Identify which cell holds the provided text, then report its (X, Y) central coordinate. 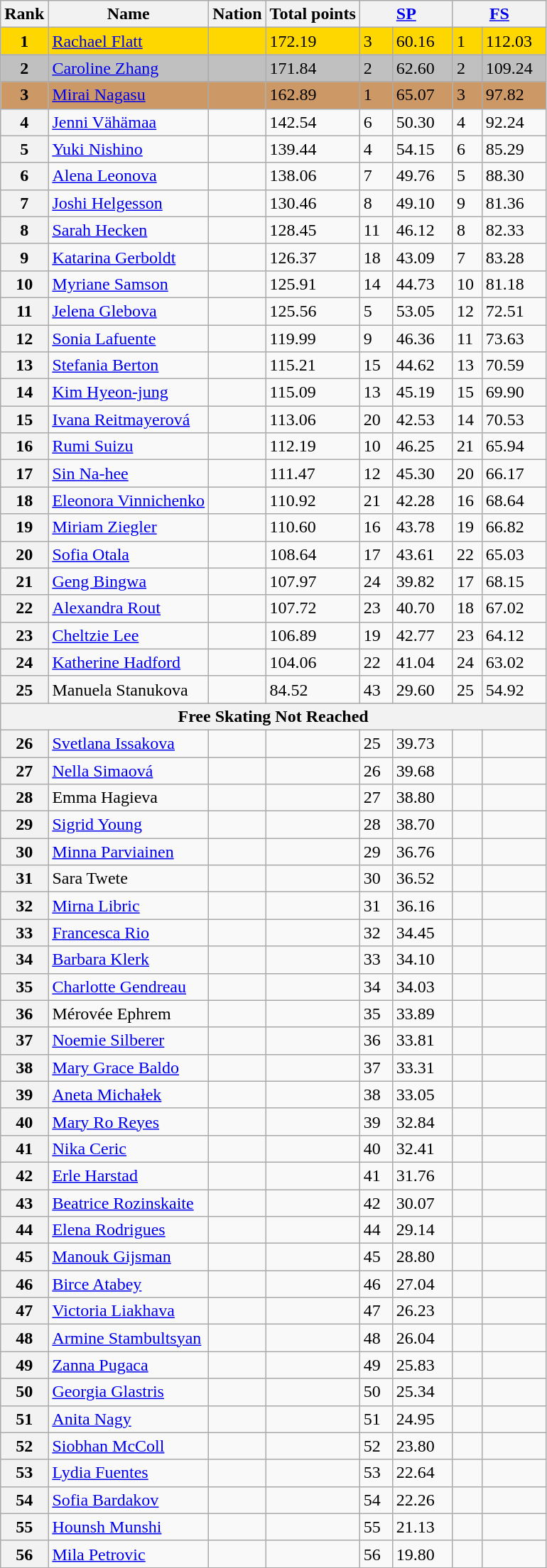
112.19 (313, 446)
162.89 (313, 95)
Manouk Gijsman (129, 1257)
36.76 (422, 852)
Sara Twete (129, 879)
65.07 (422, 95)
Yuki Nishino (129, 149)
108.64 (313, 554)
142.54 (313, 122)
34.10 (422, 960)
69.90 (514, 393)
22.26 (422, 1500)
81.36 (514, 203)
Nika Ceric (129, 1148)
112.03 (514, 41)
128.45 (313, 230)
44.73 (422, 284)
Beatrice Rozinskaite (129, 1203)
Alexandra Rout (129, 608)
97.82 (514, 95)
84.52 (313, 689)
Joshi Helgesson (129, 203)
19.80 (422, 1554)
43.09 (422, 257)
Anita Nagy (129, 1419)
54.15 (422, 149)
Miriam Ziegler (129, 527)
172.19 (313, 41)
82.33 (514, 230)
45.19 (422, 393)
41.04 (422, 662)
23.80 (422, 1446)
26.23 (422, 1311)
Mérovée Ephrem (129, 1014)
70.59 (514, 366)
Noemie Silberer (129, 1041)
107.72 (313, 608)
Stefania Berton (129, 366)
107.97 (313, 581)
24.95 (422, 1419)
66.82 (514, 527)
45.30 (422, 473)
65.03 (514, 554)
72.51 (514, 311)
31.76 (422, 1175)
Mary Ro Reyes (129, 1122)
125.91 (313, 284)
33.31 (422, 1068)
Katarina Gerboldt (129, 257)
67.02 (514, 608)
Caroline Zhang (129, 68)
Georgia Glastris (129, 1392)
Armine Stambultsyan (129, 1338)
110.60 (313, 527)
Total points (313, 14)
39.73 (422, 743)
26.04 (422, 1338)
39.68 (422, 770)
Sin Na-hee (129, 473)
83.28 (514, 257)
27.04 (422, 1284)
139.44 (313, 149)
Eleonora Vinnichenko (129, 500)
38.70 (422, 825)
Hounsh Munshi (129, 1527)
49.10 (422, 203)
73.63 (514, 339)
85.29 (514, 149)
Erle Harstad (129, 1175)
70.53 (514, 420)
111.47 (313, 473)
66.17 (514, 473)
Mirna Libric (129, 906)
Sofia Otala (129, 554)
29.60 (422, 689)
39.82 (422, 581)
21.13 (422, 1527)
115.21 (313, 366)
Mary Grace Baldo (129, 1068)
110.92 (313, 500)
68.15 (514, 581)
Mirai Nagasu (129, 95)
33.81 (422, 1041)
Name (129, 14)
68.64 (514, 500)
32.41 (422, 1148)
65.94 (514, 446)
28.80 (422, 1257)
29.14 (422, 1230)
Cheltzie Lee (129, 635)
Katherine Hadford (129, 662)
Mila Petrovic (129, 1554)
Minna Parviainen (129, 852)
Siobhan McColl (129, 1446)
130.46 (313, 203)
109.24 (514, 68)
38.80 (422, 798)
Elena Rodrigues (129, 1230)
126.37 (313, 257)
62.60 (422, 68)
Free Skating Not Reached (273, 716)
36.52 (422, 879)
33.89 (422, 1014)
49.76 (422, 176)
46.12 (422, 230)
Charlotte Gendreau (129, 987)
50.30 (422, 122)
Jenni Vähämaa (129, 122)
Rank (24, 14)
25.34 (422, 1392)
46.36 (422, 339)
138.06 (313, 176)
25.83 (422, 1365)
Zanna Pugaca (129, 1365)
43.78 (422, 527)
SP (406, 14)
64.12 (514, 635)
88.30 (514, 176)
Alena Leonova (129, 176)
40.70 (422, 608)
Svetlana Issakova (129, 743)
Ivana Reitmayerová (129, 420)
43.61 (422, 554)
32.84 (422, 1122)
22.64 (422, 1473)
Rumi Suizu (129, 446)
30.07 (422, 1203)
Nella Simaová (129, 770)
Sofia Bardakov (129, 1500)
42.28 (422, 500)
36.16 (422, 906)
81.18 (514, 284)
Sonia Lafuente (129, 339)
Emma Hagieva (129, 798)
Sigrid Young (129, 825)
63.02 (514, 662)
34.03 (422, 987)
42.77 (422, 635)
Geng Bingwa (129, 581)
FS (499, 14)
125.56 (313, 311)
54.92 (514, 689)
Francesca Rio (129, 933)
Nation (237, 14)
92.24 (514, 122)
53.05 (422, 311)
42.53 (422, 420)
Sarah Hecken (129, 230)
44.62 (422, 366)
Birce Atabey (129, 1284)
Victoria Liakhava (129, 1311)
Myriane Samson (129, 284)
113.06 (313, 420)
106.89 (313, 635)
Jelena Glebova (129, 311)
104.06 (313, 662)
171.84 (313, 68)
Aneta Michałek (129, 1095)
34.45 (422, 933)
46.25 (422, 446)
119.99 (313, 339)
115.09 (313, 393)
Rachael Flatt (129, 41)
Manuela Stanukova (129, 689)
Kim Hyeon-jung (129, 393)
Barbara Klerk (129, 960)
60.16 (422, 41)
33.05 (422, 1095)
Lydia Fuentes (129, 1473)
